Output the (X, Y) coordinate of the center of the cell containing the given text.  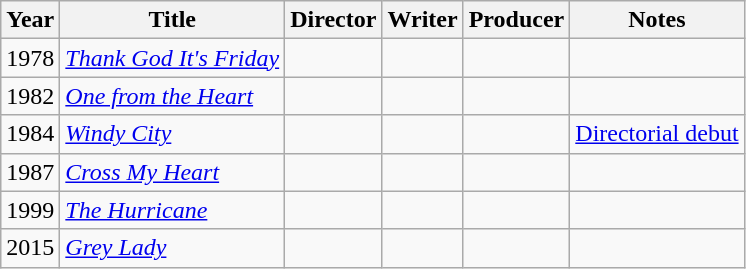
Notes (657, 20)
1982 (30, 96)
1978 (30, 58)
Director (334, 20)
Grey Lady (172, 248)
1999 (30, 210)
Cross My Heart (172, 172)
Year (30, 20)
2015 (30, 248)
Title (172, 20)
Windy City (172, 134)
The Hurricane (172, 210)
Writer (422, 20)
1984 (30, 134)
One from the Heart (172, 96)
Producer (516, 20)
1987 (30, 172)
Directorial debut (657, 134)
Thank God It's Friday (172, 58)
